Scan for the cell matching the given text and deliver its (X, Y) coordinate at center. 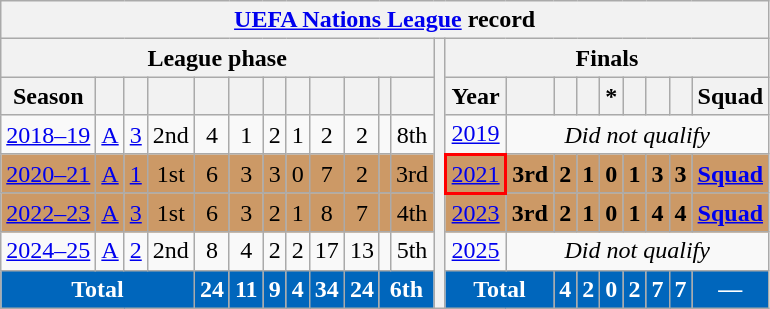
— (730, 289)
2025 (476, 251)
Finals (606, 58)
34 (326, 289)
13 (362, 251)
4th (412, 212)
Year (476, 96)
8th (412, 134)
2021 (476, 174)
* (612, 96)
2019 (476, 134)
9 (274, 289)
2024–25 (48, 251)
2022–23 (48, 212)
2020–21 (48, 174)
League phase (218, 58)
Season (48, 96)
11 (246, 289)
2023 (476, 212)
UEFA Nations League record (385, 20)
2018–19 (48, 134)
17 (326, 251)
5th (412, 251)
6th (406, 289)
